Output the (x, y) coordinate of the center of the cell containing the given text.  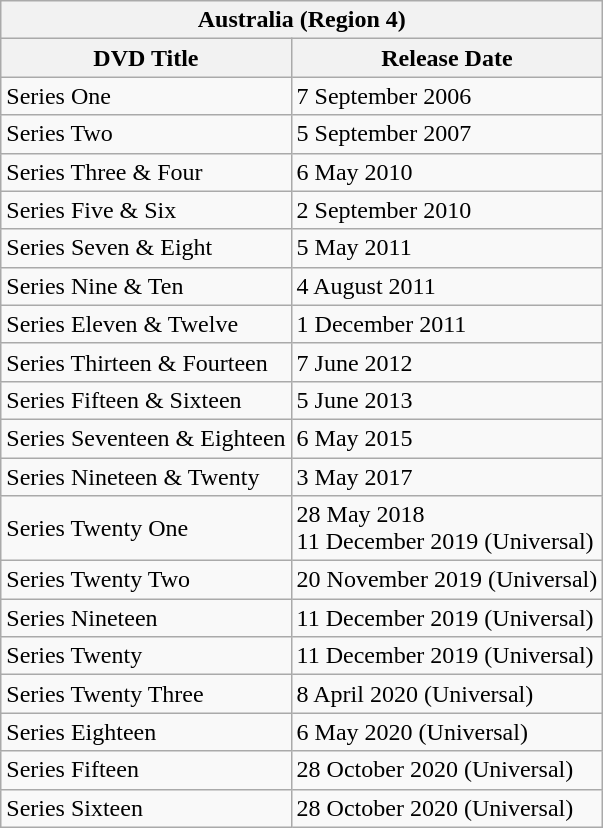
6 May 2015 (447, 438)
2 September 2010 (447, 210)
Series Sixteen (146, 808)
Series Twenty (146, 656)
Series Thirteen & Fourteen (146, 362)
4 August 2011 (447, 286)
Series Seventeen & Eighteen (146, 438)
20 November 2019 (Universal) (447, 580)
Series Twenty Three (146, 694)
5 June 2013 (447, 400)
Series Three & Four (146, 172)
Release Date (447, 58)
5 May 2011 (447, 248)
7 June 2012 (447, 362)
Series Fifteen (146, 770)
Series Eighteen (146, 732)
Series Five & Six (146, 210)
Series Nineteen & Twenty (146, 477)
DVD Title (146, 58)
Series One (146, 96)
Series Seven & Eight (146, 248)
Series Two (146, 134)
Series Fifteen & Sixteen (146, 400)
28 May 201811 December 2019 (Universal) (447, 528)
1 December 2011 (447, 324)
Series Eleven & Twelve (146, 324)
Australia (Region 4) (302, 20)
7 September 2006 (447, 96)
Series Twenty One (146, 528)
Series Nine & Ten (146, 286)
Series Twenty Two (146, 580)
5 September 2007 (447, 134)
6 May 2010 (447, 172)
6 May 2020 (Universal) (447, 732)
3 May 2017 (447, 477)
Series Nineteen (146, 618)
8 April 2020 (Universal) (447, 694)
